Search for the cell housing the specified text and yield its (X, Y) center coordinate. 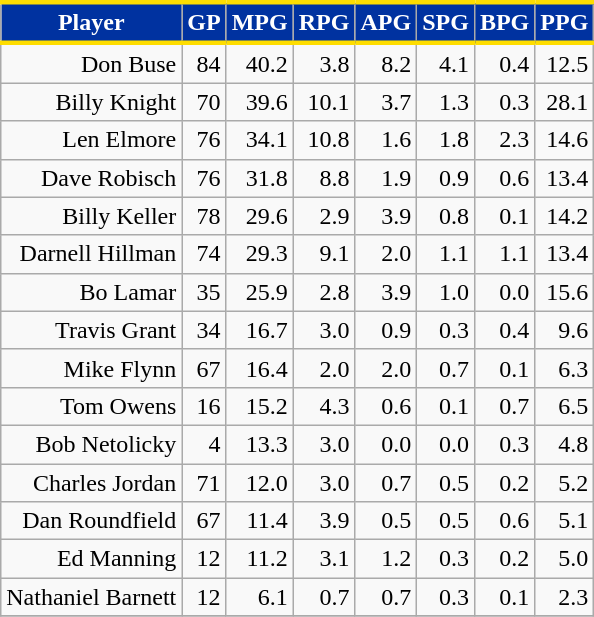
Billy Knight (92, 102)
5.2 (564, 483)
Billy Keller (92, 216)
10.1 (324, 102)
78 (204, 216)
9.6 (564, 330)
14.6 (564, 140)
4 (204, 444)
3.8 (324, 63)
PPG (564, 22)
31.8 (260, 178)
4.3 (324, 406)
12.0 (260, 483)
Travis Grant (92, 330)
16.4 (260, 368)
1.8 (446, 140)
4.8 (564, 444)
14.2 (564, 216)
16 (204, 406)
1.2 (386, 559)
Darnell Hillman (92, 254)
29.6 (260, 216)
1.0 (446, 292)
5.0 (564, 559)
Dan Roundfield (92, 521)
5.1 (564, 521)
8.8 (324, 178)
Bob Netolicky (92, 444)
2.8 (324, 292)
Mike Flynn (92, 368)
10.8 (324, 140)
11.2 (260, 559)
GP (204, 22)
Nathaniel Barnett (92, 597)
25.9 (260, 292)
3.7 (386, 102)
39.6 (260, 102)
40.2 (260, 63)
74 (204, 254)
35 (204, 292)
APG (386, 22)
SPG (446, 22)
6.1 (260, 597)
8.2 (386, 63)
29.3 (260, 254)
BPG (504, 22)
2.9 (324, 216)
Player (92, 22)
34 (204, 330)
84 (204, 63)
MPG (260, 22)
6.5 (564, 406)
Dave Robisch (92, 178)
Don Buse (92, 63)
34.1 (260, 140)
15.6 (564, 292)
RPG (324, 22)
1.9 (386, 178)
Len Elmore (92, 140)
Ed Manning (92, 559)
4.1 (446, 63)
11.4 (260, 521)
6.3 (564, 368)
Bo Lamar (92, 292)
70 (204, 102)
1.6 (386, 140)
9.1 (324, 254)
1.3 (446, 102)
13.3 (260, 444)
Charles Jordan (92, 483)
0.8 (446, 216)
16.7 (260, 330)
71 (204, 483)
12.5 (564, 63)
3.1 (324, 559)
15.2 (260, 406)
Tom Owens (92, 406)
28.1 (564, 102)
